Extract the [X, Y] coordinate from the center of the cell holding the provided text.  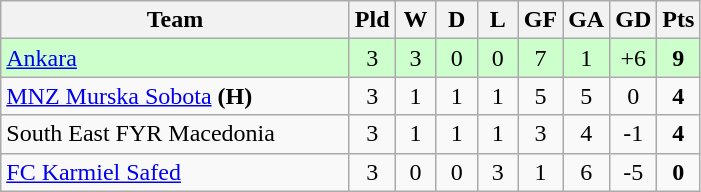
Pld [372, 20]
L [498, 20]
6 [586, 172]
MNZ Murska Sobota (H) [176, 96]
-5 [634, 172]
W [416, 20]
Pts [678, 20]
D [456, 20]
FC Karmiel Safed [176, 172]
Team [176, 20]
-1 [634, 134]
South East FYR Macedonia [176, 134]
GD [634, 20]
7 [540, 58]
+6 [634, 58]
GA [586, 20]
9 [678, 58]
Ankara [176, 58]
GF [540, 20]
